Output the [X, Y] coordinate of the center of the cell containing the given text.  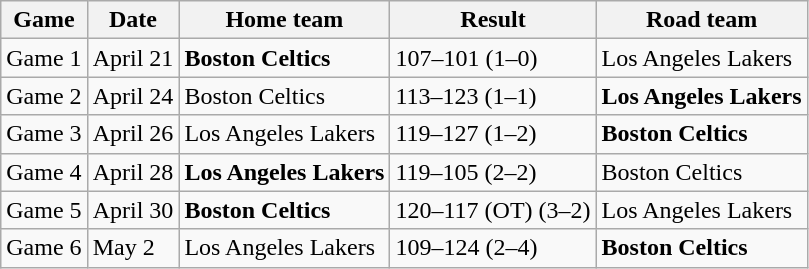
Result [493, 20]
Game 1 [44, 58]
109–124 (2–4) [493, 248]
Home team [284, 20]
107–101 (1–0) [493, 58]
Game 4 [44, 172]
April 21 [133, 58]
Game 5 [44, 210]
113–123 (1–1) [493, 96]
120–117 (OT) (3–2) [493, 210]
April 28 [133, 172]
May 2 [133, 248]
April 30 [133, 210]
Date [133, 20]
April 26 [133, 134]
April 24 [133, 96]
119–105 (2–2) [493, 172]
Game [44, 20]
Game 2 [44, 96]
Road team [702, 20]
Game 6 [44, 248]
Game 3 [44, 134]
119–127 (1–2) [493, 134]
